Search for the cell housing the specified text and yield its [x, y] center coordinate. 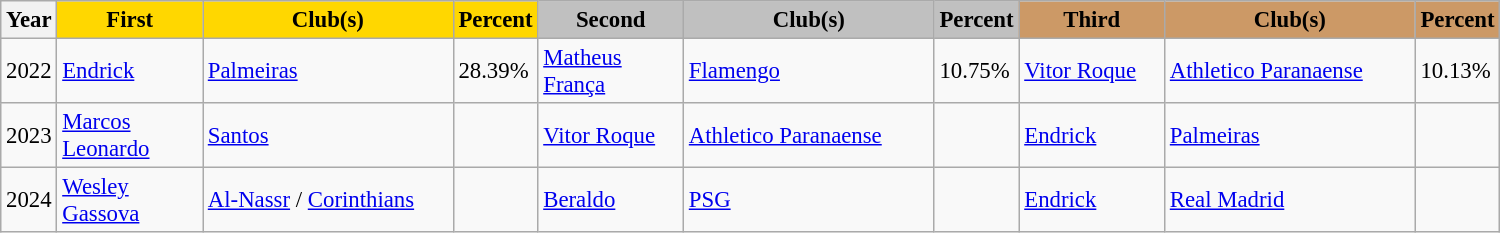
Wesley Gassova [130, 200]
2023 [29, 136]
10.13% [1458, 72]
Beraldo [611, 200]
Real Madrid [1290, 200]
Second [611, 20]
Third [1092, 20]
2022 [29, 72]
28.39% [496, 72]
Flamengo [810, 72]
2024 [29, 200]
10.75% [976, 72]
Santos [328, 136]
First [130, 20]
Year [29, 20]
Marcos Leonardo [130, 136]
PSG [810, 200]
Al-Nassr / Corinthians [328, 200]
Matheus França [611, 72]
